Output the [x, y] coordinate of the center of the cell containing the given text.  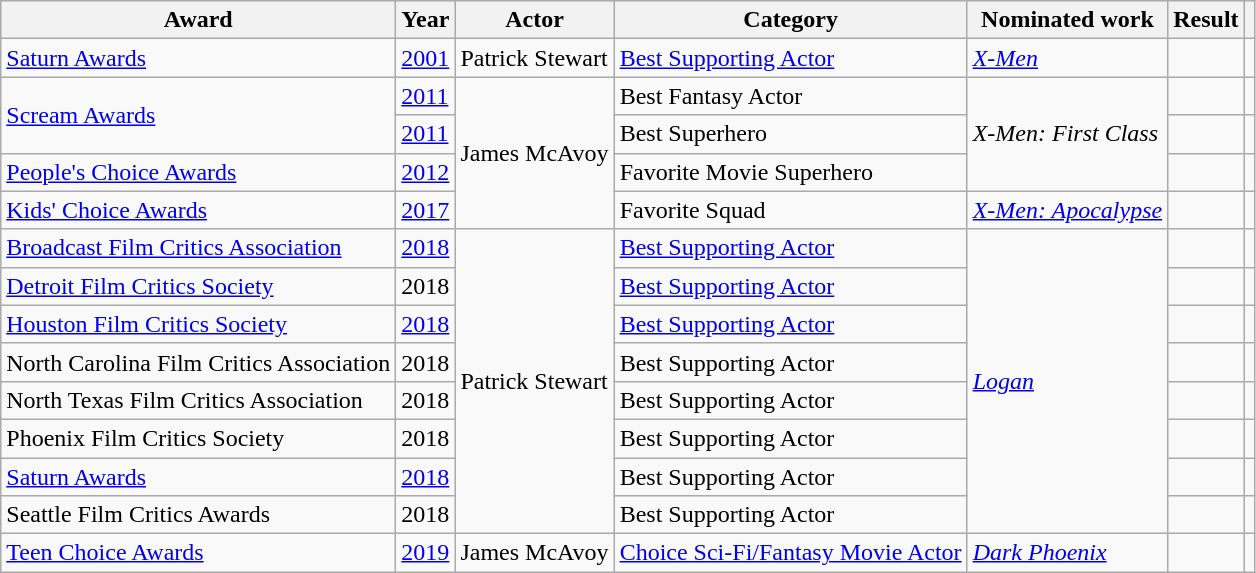
Award [198, 20]
Teen Choice Awards [198, 553]
Logan [1068, 381]
Scream Awards [198, 115]
2019 [426, 553]
Favorite Movie Superhero [790, 172]
Choice Sci-Fi/Fantasy Movie Actor [790, 553]
North Carolina Film Critics Association [198, 362]
Houston Film Critics Society [198, 324]
Best Superhero [790, 134]
Actor [534, 20]
Best Fantasy Actor [790, 96]
Nominated work [1068, 20]
2012 [426, 172]
Kids' Choice Awards [198, 210]
X-Men [1068, 58]
Dark Phoenix [1068, 553]
Detroit Film Critics Society [198, 286]
X-Men: Apocalypse [1068, 210]
Seattle Film Critics Awards [198, 515]
Result [1206, 20]
Favorite Squad [790, 210]
Category [790, 20]
X-Men: First Class [1068, 134]
2001 [426, 58]
People's Choice Awards [198, 172]
Phoenix Film Critics Society [198, 438]
Broadcast Film Critics Association [198, 248]
2017 [426, 210]
Year [426, 20]
North Texas Film Critics Association [198, 400]
